Identify which cell holds the provided text, then report its (x, y) central coordinate. 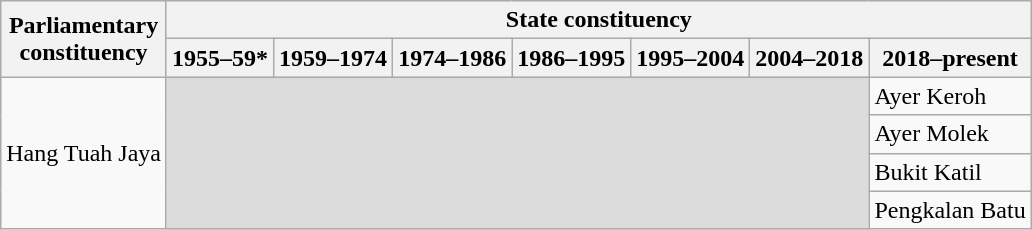
1959–1974 (334, 58)
1986–1995 (572, 58)
Ayer Keroh (950, 96)
Parliamentaryconstituency (84, 39)
1974–1986 (452, 58)
State constituency (598, 20)
1955–59* (220, 58)
Pengkalan Batu (950, 210)
2018–present (950, 58)
Ayer Molek (950, 134)
Bukit Katil (950, 172)
1995–2004 (690, 58)
2004–2018 (810, 58)
Hang Tuah Jaya (84, 153)
